From the cell containing the given text, extract its center point as (X, Y) coordinate. 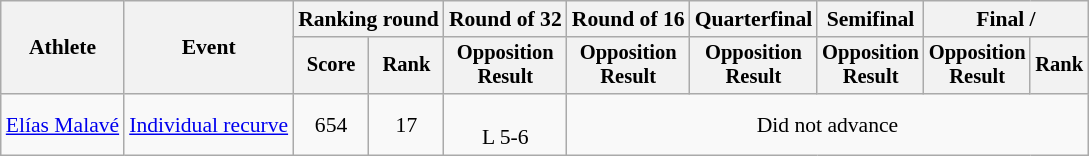
Ranking round (368, 19)
Final / (1006, 19)
Individual recurve (208, 124)
Round of 16 (628, 19)
654 (331, 124)
Did not advance (828, 124)
Score (331, 66)
Semifinal (870, 19)
Athlete (62, 48)
Event (208, 48)
Quarterfinal (754, 19)
Elías Malavé (62, 124)
17 (406, 124)
Round of 32 (506, 19)
L 5-6 (506, 124)
